Determine the [X, Y] coordinate at the center of the cell enclosing the given text.  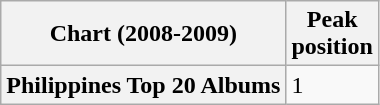
Peakposition [332, 34]
Philippines Top 20 Albums [144, 85]
1 [332, 85]
Chart (2008-2009) [144, 34]
